Return [X, Y] of the center of cell containing provided text 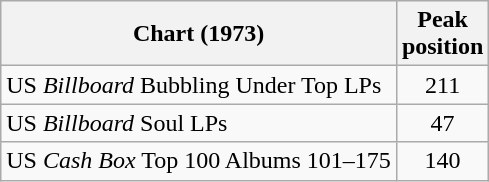
140 [442, 161]
US Cash Box Top 100 Albums 101–175 [199, 161]
US Billboard Soul LPs [199, 123]
211 [442, 85]
Chart (1973) [199, 34]
47 [442, 123]
Peakposition [442, 34]
US Billboard Bubbling Under Top LPs [199, 85]
